Capture the cell that displays the provided text and extract its [x, y] central coordinate. 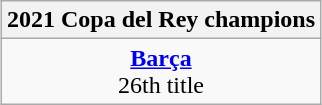
Barça26th title [160, 72]
2021 Copa del Rey champions [160, 20]
